Output the [x, y] coordinate of the center of the cell containing the given text.  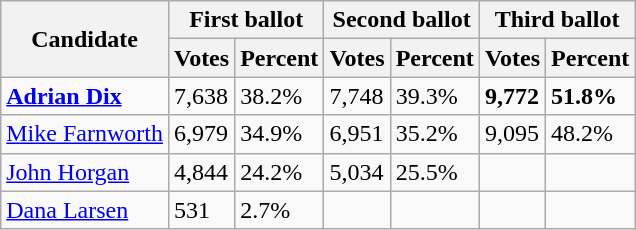
48.2% [590, 134]
38.2% [280, 96]
John Horgan [85, 172]
35.2% [434, 134]
6,979 [201, 134]
Candidate [85, 39]
9,095 [512, 134]
Third ballot [556, 20]
51.8% [590, 96]
First ballot [246, 20]
9,772 [512, 96]
25.5% [434, 172]
39.3% [434, 96]
7,638 [201, 96]
Mike Farnworth [85, 134]
34.9% [280, 134]
5,034 [357, 172]
Adrian Dix [85, 96]
Second ballot [402, 20]
6,951 [357, 134]
2.7% [280, 210]
4,844 [201, 172]
531 [201, 210]
24.2% [280, 172]
Dana Larsen [85, 210]
7,748 [357, 96]
